Locate the cell with the specified text and output its (x, y) center coordinate. 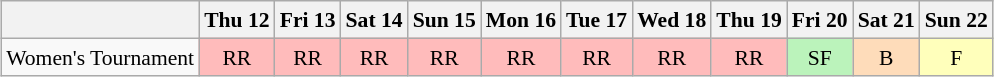
B (886, 56)
Women's Tournament (100, 56)
Wed 18 (672, 20)
Sat 14 (374, 20)
Fri 20 (820, 20)
SF (820, 56)
Tue 17 (596, 20)
Sun 15 (444, 20)
F (956, 56)
Sat 21 (886, 20)
Mon 16 (521, 20)
Thu 19 (749, 20)
Sun 22 (956, 20)
Thu 12 (237, 20)
Fri 13 (308, 20)
